Identify which cell holds the provided text, then report its [X, Y] central coordinate. 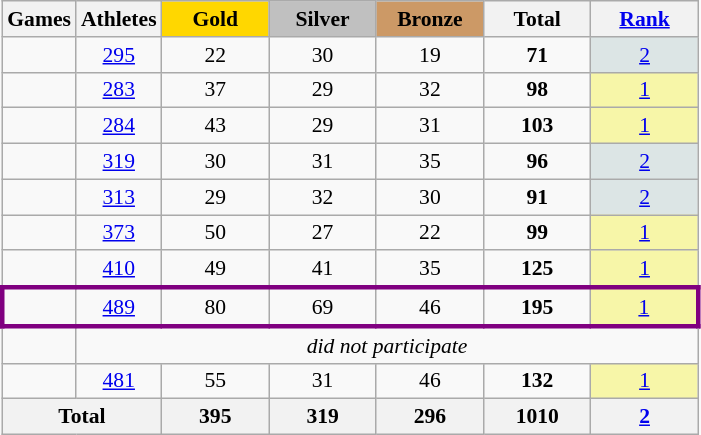
49 [216, 270]
132 [538, 381]
43 [216, 126]
313 [119, 197]
296 [430, 417]
489 [119, 308]
96 [538, 162]
Rank [644, 19]
284 [119, 126]
80 [216, 308]
37 [216, 90]
373 [119, 233]
27 [322, 233]
103 [538, 126]
41 [322, 270]
Games [39, 19]
Athletes [119, 19]
71 [538, 55]
99 [538, 233]
481 [119, 381]
1010 [538, 417]
91 [538, 197]
55 [216, 381]
Silver [322, 19]
295 [119, 55]
283 [119, 90]
did not participate [387, 344]
Gold [216, 19]
19 [430, 55]
195 [538, 308]
50 [216, 233]
Bronze [430, 19]
410 [119, 270]
69 [322, 308]
98 [538, 90]
395 [216, 417]
125 [538, 270]
